Return [X, Y] of the center of cell containing provided text 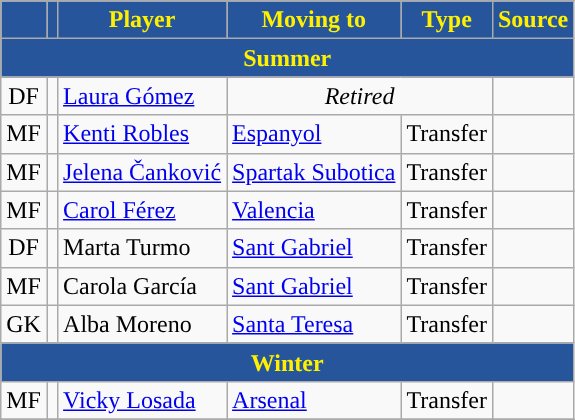
Winter [288, 362]
Alba Moreno [142, 324]
Arsenal [314, 400]
Vicky Losada [142, 400]
Laura Gómez [142, 96]
Summer [288, 58]
Jelena Čanković [142, 172]
Kenti Robles [142, 134]
Source [532, 20]
Player [142, 20]
Retired [360, 96]
Carola García [142, 286]
Moving to [314, 20]
Carol Férez [142, 210]
Spartak Subotica [314, 172]
Valencia [314, 210]
Santa Teresa [314, 324]
GK [24, 324]
Type [447, 20]
Marta Turmo [142, 248]
Espanyol [314, 134]
